Detect which cell encompasses the target text, then output its (X, Y) center coordinate. 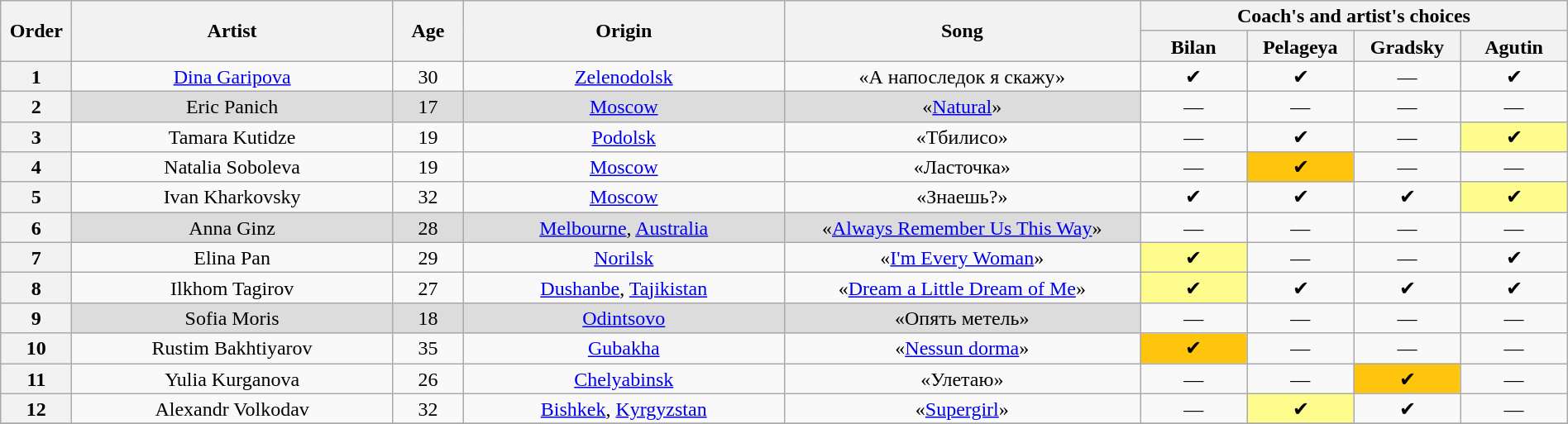
«Ласточка» (963, 167)
5 (36, 197)
18 (428, 317)
1 (36, 76)
30 (428, 76)
Artist (232, 31)
«Опять метель» (963, 317)
26 (428, 379)
7 (36, 258)
17 (428, 106)
Origin (624, 31)
Anna Ginz (232, 228)
«А напоследок я скажу» (963, 76)
Gubakha (624, 349)
Dina Garipova (232, 76)
11 (36, 379)
Tamara Kutidze (232, 137)
Ivan Kharkovsky (232, 197)
Coach's and artist's choices (1355, 17)
«Supergirl» (963, 408)
35 (428, 349)
3 (36, 137)
2 (36, 106)
9 (36, 317)
Age (428, 31)
Odintsovo (624, 317)
12 (36, 408)
Agutin (1513, 46)
8 (36, 288)
Gradsky (1408, 46)
Dushanbe, Tajikistan (624, 288)
Bishkek, Kyrgyzstan (624, 408)
10 (36, 349)
Norilsk (624, 258)
«I'm Every Woman» (963, 258)
«Dream a Little Dream of Me» (963, 288)
Zelenodolsk (624, 76)
Chelyabinsk (624, 379)
4 (36, 167)
Song (963, 31)
«Тбилисо» (963, 137)
«Always Remember Us This Way» (963, 228)
«Natural» (963, 106)
Sofia Moris (232, 317)
28 (428, 228)
Elina Pan (232, 258)
Podolsk (624, 137)
Bilan (1194, 46)
Ilkhom Tagirov (232, 288)
6 (36, 228)
Yulia Kurganova (232, 379)
Melbourne, Australia (624, 228)
27 (428, 288)
«Nessun dorma» (963, 349)
29 (428, 258)
«Улетаю» (963, 379)
Alexandr Volkodav (232, 408)
Eric Panich (232, 106)
Rustim Bakhtiyarov (232, 349)
Natalia Soboleva (232, 167)
«Знаешь?» (963, 197)
Order (36, 31)
Pelageya (1300, 46)
